Identify which cell holds the provided text, then report its [X, Y] central coordinate. 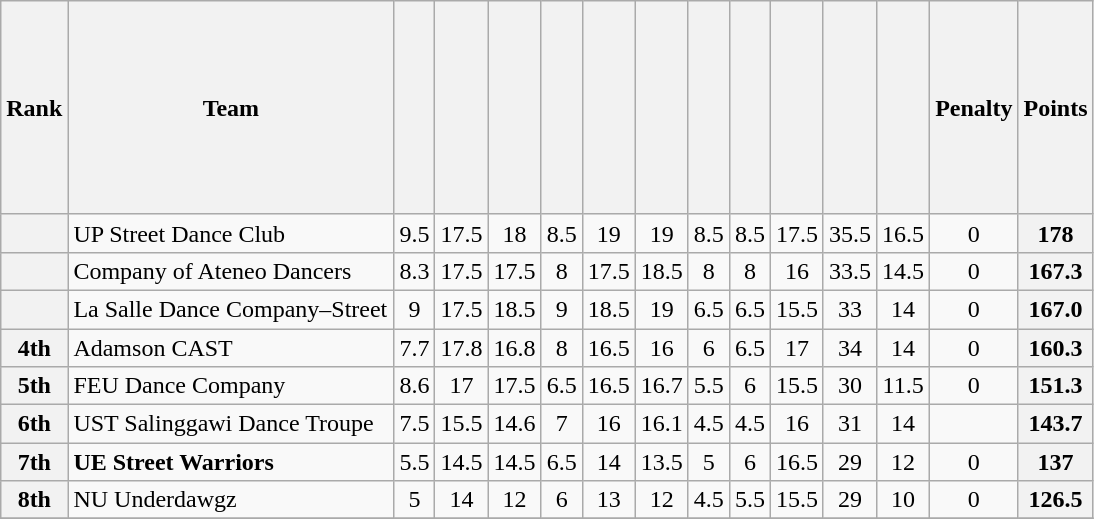
NU Underdawgz [231, 500]
30 [850, 386]
UST Salinggawi Dance Troupe [231, 424]
151.3 [1056, 386]
10 [904, 500]
8th [34, 500]
178 [1056, 233]
31 [850, 424]
7 [562, 424]
167.0 [1056, 309]
16.8 [514, 347]
4th [34, 347]
137 [1056, 462]
35.5 [850, 233]
Team [231, 108]
7th [34, 462]
7.5 [414, 424]
Company of Ateneo Dancers [231, 271]
160.3 [1056, 347]
La Salle Dance Company–Street [231, 309]
167.3 [1056, 271]
8.3 [414, 271]
Adamson CAST [231, 347]
Points [1056, 108]
Rank [34, 108]
11.5 [904, 386]
17.8 [462, 347]
13 [608, 500]
13.5 [662, 462]
9.5 [414, 233]
143.7 [1056, 424]
5th [34, 386]
33 [850, 309]
18 [514, 233]
UP Street Dance Club [231, 233]
Penalty [974, 108]
UE Street Warriors [231, 462]
14.6 [514, 424]
6th [34, 424]
8.6 [414, 386]
7.7 [414, 347]
16.1 [662, 424]
16.7 [662, 386]
34 [850, 347]
126.5 [1056, 500]
33.5 [850, 271]
FEU Dance Company [231, 386]
